From the cell containing the given text, extract its center point as [x, y] coordinate. 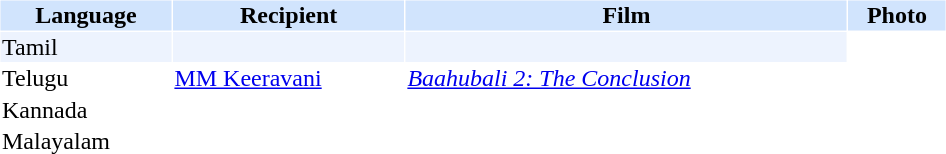
Telugu [86, 79]
Recipient [288, 15]
Baahubali 2: The Conclusion [626, 79]
Language [86, 15]
MM Keeravani [288, 79]
Tamil [86, 47]
Photo [896, 15]
Kannada [86, 110]
Film [626, 15]
